Scan for the cell matching the given text and deliver its [X, Y] coordinate at center. 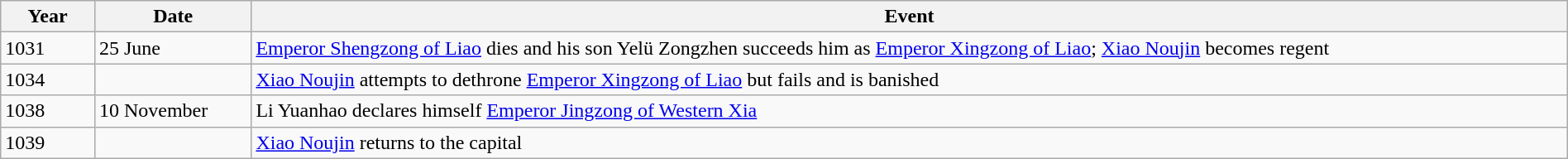
Year [48, 17]
Event [910, 17]
25 June [172, 48]
1034 [48, 79]
1039 [48, 142]
Xiao Noujin attempts to dethrone Emperor Xingzong of Liao but fails and is banished [910, 79]
Emperor Shengzong of Liao dies and his son Yelü Zongzhen succeeds him as Emperor Xingzong of Liao; Xiao Noujin becomes regent [910, 48]
10 November [172, 111]
1038 [48, 111]
Date [172, 17]
Xiao Noujin returns to the capital [910, 142]
Li Yuanhao declares himself Emperor Jingzong of Western Xia [910, 111]
1031 [48, 48]
